Provide the (X, Y) coordinate of the cell's center where the given text is located.  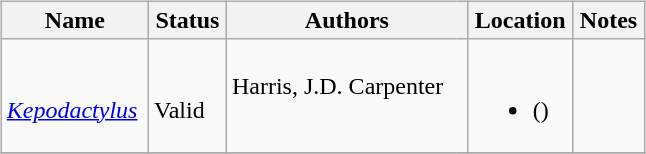
Status (187, 20)
Name (74, 20)
Harris, J.D. Carpenter (341, 96)
Kepodactylus (74, 96)
Authors (346, 20)
() (520, 96)
Notes (608, 20)
Location (520, 20)
Valid (187, 96)
